Output the (x, y) coordinate of the center of the cell containing the given text.  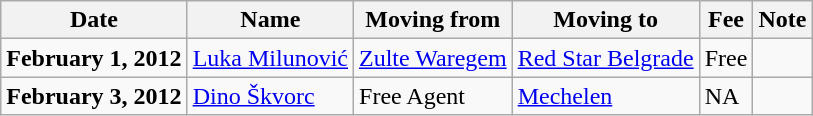
Moving from (434, 20)
February 3, 2012 (94, 96)
Dino Škvorc (270, 96)
Name (270, 20)
February 1, 2012 (94, 58)
Zulte Waregem (434, 58)
Mechelen (606, 96)
Moving to (606, 20)
Note (782, 20)
Red Star Belgrade (606, 58)
Free Agent (434, 96)
Fee (726, 20)
Luka Milunović (270, 58)
NA (726, 96)
Free (726, 58)
Date (94, 20)
